Identify which cell holds the provided text, then report its (x, y) central coordinate. 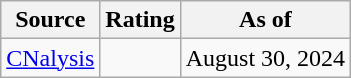
August 30, 2024 (265, 58)
CNalysis (50, 58)
Source (50, 20)
Rating (140, 20)
As of (265, 20)
